Scan for the cell matching the given text and deliver its [x, y] coordinate at center. 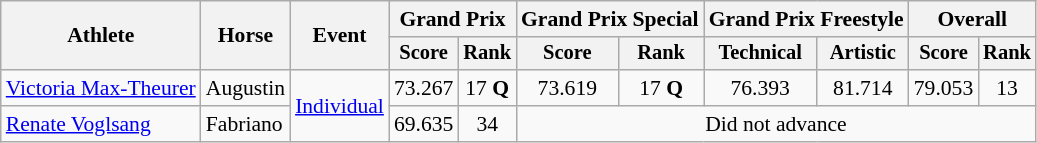
76.393 [760, 88]
Event [340, 36]
34 [487, 124]
Augustin [246, 88]
69.635 [424, 124]
Grand Prix Freestyle [806, 19]
Athlete [101, 36]
Victoria Max-Theurer [101, 88]
Overall [972, 19]
79.053 [944, 88]
Horse [246, 36]
13 [1007, 88]
Renate Voglsang [101, 124]
Artistic [863, 54]
73.267 [424, 88]
Individual [340, 106]
Grand Prix [452, 19]
Did not advance [776, 124]
Grand Prix Special [610, 19]
Fabriano [246, 124]
73.619 [568, 88]
Technical [760, 54]
81.714 [863, 88]
